Return [x, y] of the center of cell containing provided text 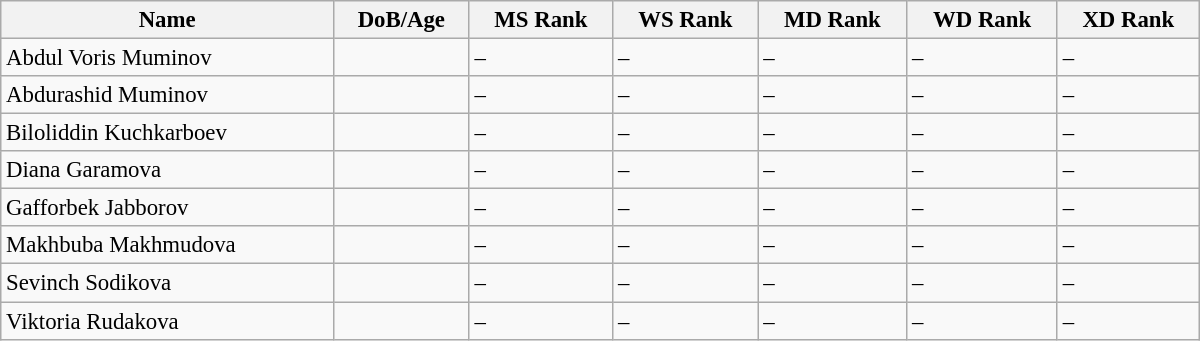
Biloliddin Kuchkarboev [168, 133]
Name [168, 20]
MD Rank [832, 20]
Diana Garamova [168, 170]
MS Rank [541, 20]
Gafforbek Jabborov [168, 208]
XD Rank [1128, 20]
DoB/Age [402, 20]
Viktoria Rudakova [168, 321]
WS Rank [686, 20]
Abdul Voris Muminov [168, 58]
WD Rank [982, 20]
Makhbuba Makhmudova [168, 245]
Abdurashid Muminov [168, 95]
Sevinch Sodikova [168, 283]
